Detect which cell encompasses the target text, then output its [X, Y] center coordinate. 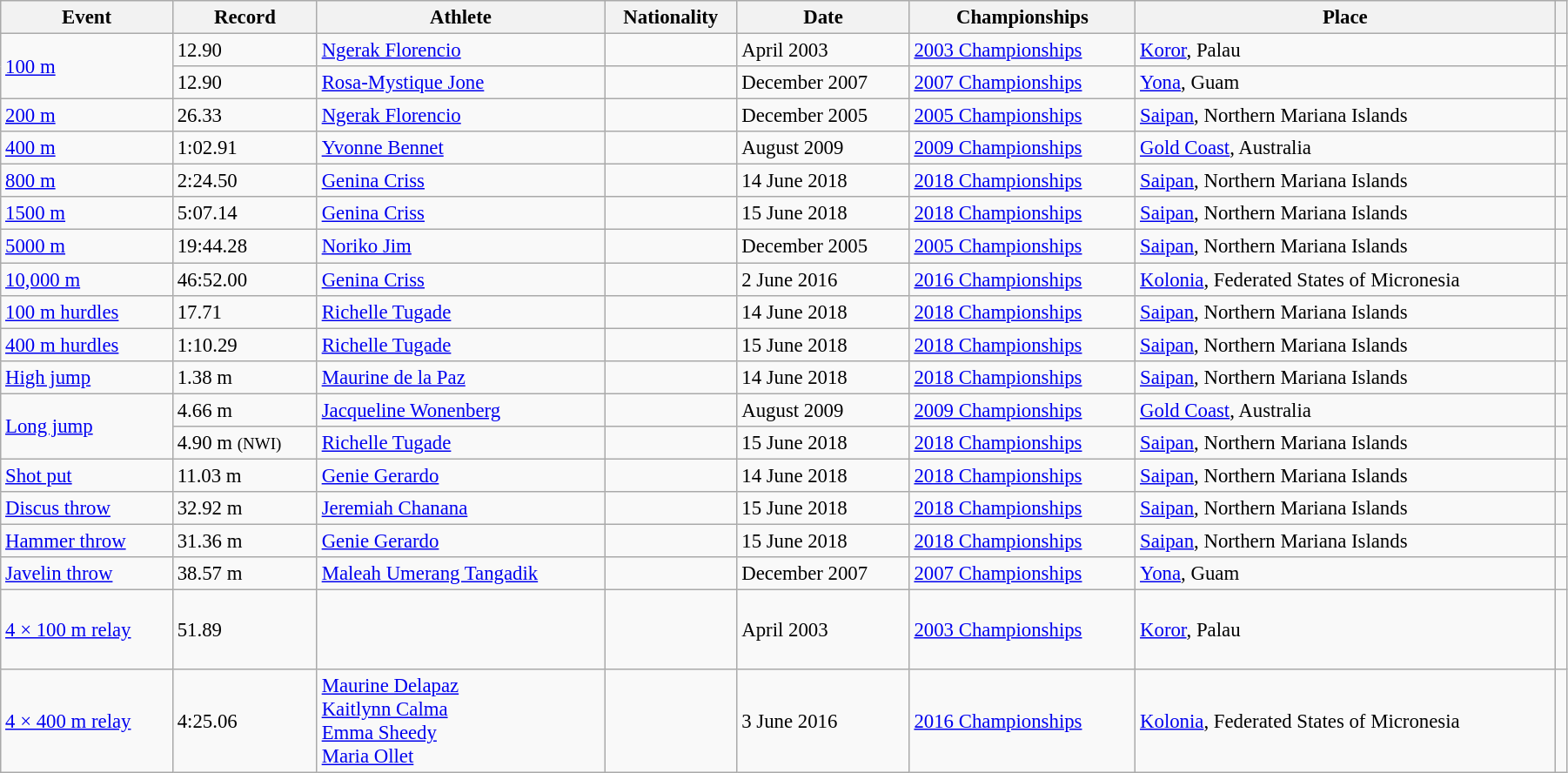
4.66 m [245, 410]
4 × 400 m relay [87, 721]
Rosa-Mystique Jone [460, 83]
11.03 m [245, 475]
400 m [87, 148]
Record [245, 17]
1500 m [87, 213]
Championships [1022, 17]
4.90 m (NWI) [245, 443]
Athlete [460, 17]
2 June 2016 [823, 279]
Maurine de la Paz [460, 377]
51.89 [245, 630]
Long jump [87, 427]
1.38 m [245, 377]
2:24.50 [245, 181]
800 m [87, 181]
19:44.28 [245, 246]
5:07.14 [245, 213]
200 m [87, 116]
4:25.06 [245, 721]
Maurine DelapazKaitlynn CalmaEmma SheedyMaria Ollet [460, 721]
Hammer throw [87, 541]
26.33 [245, 116]
Jacqueline Wonenberg [460, 410]
10,000 m [87, 279]
400 m hurdles [87, 345]
1:02.91 [245, 148]
3 June 2016 [823, 721]
32.92 m [245, 508]
5000 m [87, 246]
Yvonne Bennet [460, 148]
Nationality [671, 17]
100 m hurdles [87, 312]
Shot put [87, 475]
1:10.29 [245, 345]
Jeremiah Chanana [460, 508]
4 × 100 m relay [87, 630]
31.36 m [245, 541]
Maleah Umerang Tangadik [460, 574]
17.71 [245, 312]
Date [823, 17]
High jump [87, 377]
Noriko Jim [460, 246]
46:52.00 [245, 279]
Discus throw [87, 508]
Javelin throw [87, 574]
Place [1345, 17]
38.57 m [245, 574]
Event [87, 17]
100 m [87, 66]
